Locate the cell with the specified text and output its [x, y] center coordinate. 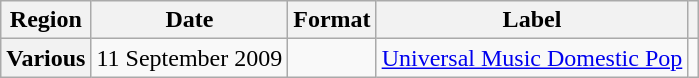
Universal Music Domestic Pop [532, 58]
Label [532, 20]
Region [46, 20]
Various [46, 58]
Format [332, 20]
Date [190, 20]
11 September 2009 [190, 58]
